Capture the cell that displays the provided text and extract its [X, Y] central coordinate. 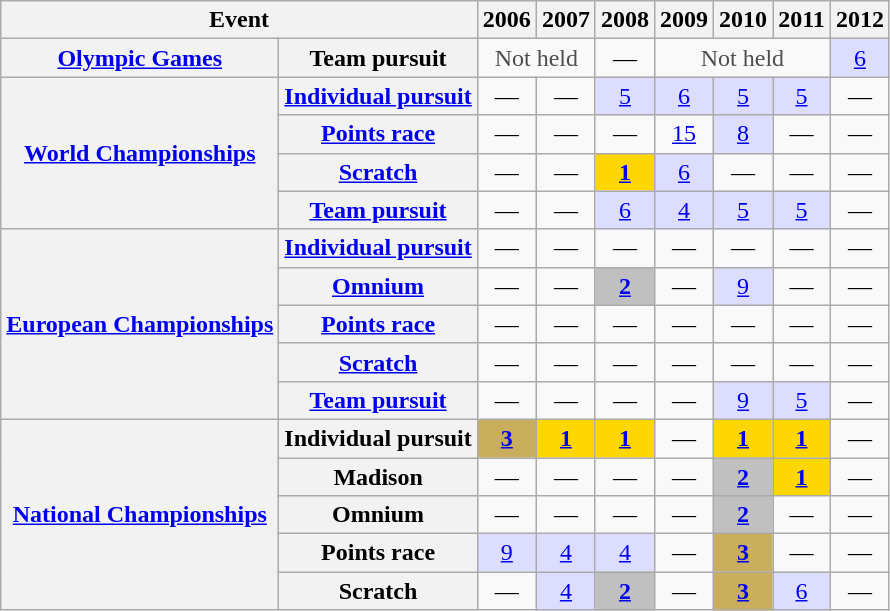
8 [744, 134]
2011 [802, 20]
2007 [566, 20]
European Championships [140, 324]
Olympic Games [140, 58]
World Championships [140, 153]
15 [684, 134]
2012 [860, 20]
2010 [744, 20]
2008 [624, 20]
2009 [684, 20]
2006 [506, 20]
National Championships [140, 514]
Madison [378, 477]
Event [240, 20]
